Capture the cell that displays the provided text and extract its (X, Y) central coordinate. 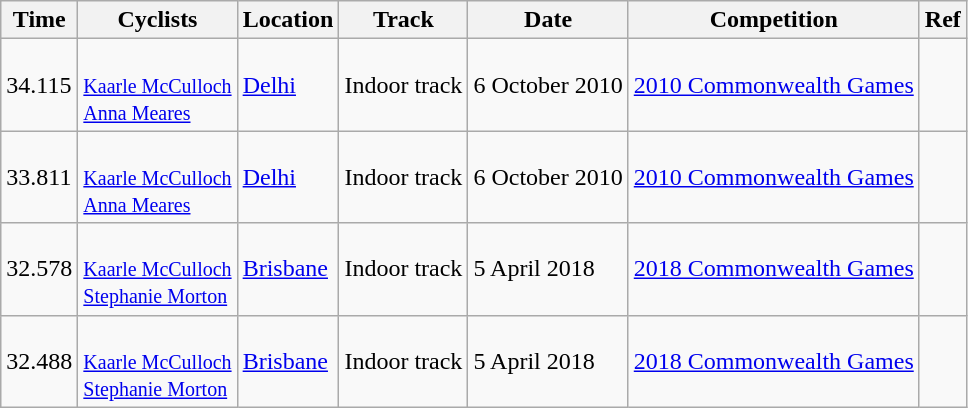
Cyclists (158, 20)
Time (40, 20)
33.811 (40, 177)
Ref (942, 20)
Location (288, 20)
Competition (774, 20)
Date (548, 20)
34.115 (40, 85)
32.578 (40, 269)
32.488 (40, 361)
Track (404, 20)
